From the cell containing the given text, extract its center point as [x, y] coordinate. 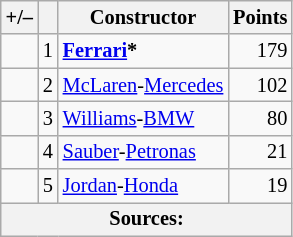
19 [260, 186]
102 [260, 85]
5 [48, 186]
1 [48, 51]
21 [260, 152]
4 [48, 152]
2 [48, 85]
Points [260, 17]
3 [48, 118]
Sauber-Petronas [143, 152]
Constructor [143, 17]
Sources: [147, 219]
80 [260, 118]
Ferrari* [143, 51]
McLaren-Mercedes [143, 85]
179 [260, 51]
Jordan-Honda [143, 186]
+/– [20, 17]
Williams-BMW [143, 118]
